Pinpoint the cell where the given text exists, returning its (X, Y) midpoint coordinate. 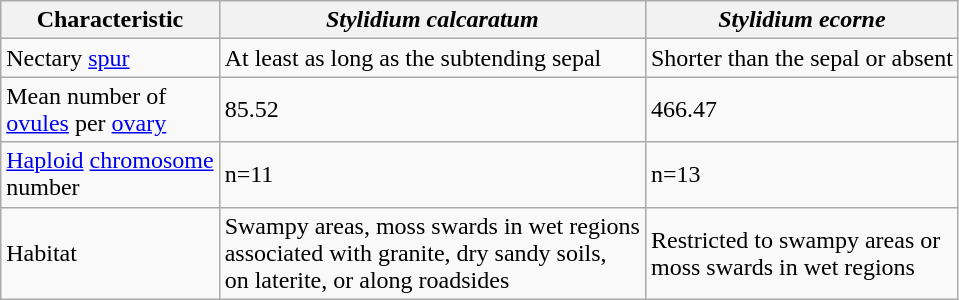
n=13 (802, 174)
Shorter than the sepal or absent (802, 58)
Habitat (110, 253)
466.47 (802, 110)
Characteristic (110, 20)
n=11 (432, 174)
Swampy areas, moss swards in wet regionsassociated with granite, dry sandy soils,on laterite, or along roadsides (432, 253)
Restricted to swampy areas ormoss swards in wet regions (802, 253)
Mean number ofovules per ovary (110, 110)
Stylidium ecorne (802, 20)
At least as long as the subtending sepal (432, 58)
Nectary spur (110, 58)
Haploid chromosomenumber (110, 174)
Stylidium calcaratum (432, 20)
85.52 (432, 110)
